Detect which cell encompasses the target text, then output its [x, y] center coordinate. 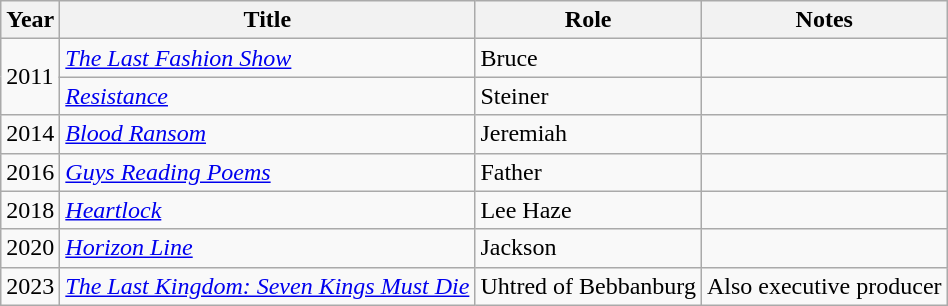
Guys Reading Poems [268, 172]
2014 [30, 134]
Year [30, 20]
Uhtred of Bebbanburg [588, 286]
2023 [30, 286]
Jeremiah [588, 134]
Also executive producer [824, 286]
Title [268, 20]
Lee Haze [588, 210]
Horizon Line [268, 248]
Jackson [588, 248]
Role [588, 20]
2018 [30, 210]
The Last Fashion Show [268, 58]
Blood Ransom [268, 134]
Bruce [588, 58]
2016 [30, 172]
Steiner [588, 96]
The Last Kingdom: Seven Kings Must Die [268, 286]
Heartlock [268, 210]
2020 [30, 248]
Notes [824, 20]
Resistance [268, 96]
2011 [30, 77]
Father [588, 172]
